Identify which cell holds the provided text, then report its [x, y] central coordinate. 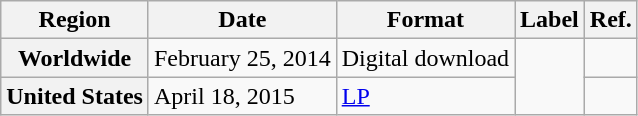
Digital download [425, 58]
Worldwide [75, 58]
Format [425, 20]
Ref. [610, 20]
Date [242, 20]
Label [550, 20]
April 18, 2015 [242, 96]
February 25, 2014 [242, 58]
LP [425, 96]
United States [75, 96]
Region [75, 20]
